Find where the given text appears and provide that cell's center as (x, y) coordinate. 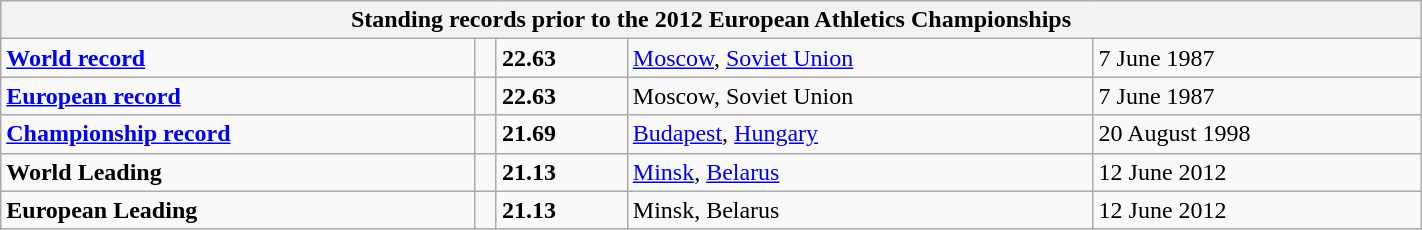
World Leading (238, 172)
World record (238, 58)
Championship record (238, 134)
European Leading (238, 210)
European record (238, 96)
20 August 1998 (1257, 134)
Standing records prior to the 2012 European Athletics Championships (711, 20)
Budapest, Hungary (860, 134)
21.69 (562, 134)
